Extract the [X, Y] coordinate from the center of the cell holding the provided text.  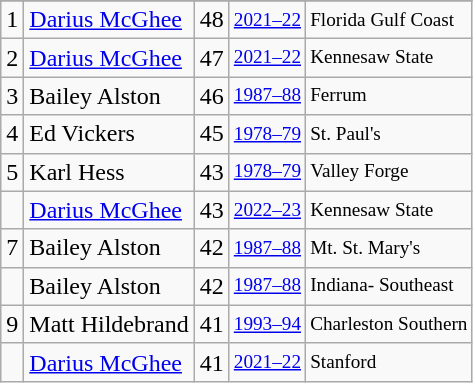
9 [12, 324]
1993–94 [267, 324]
Mt. St. Mary's [389, 248]
45 [212, 134]
Valley Forge [389, 172]
4 [12, 134]
Indiana- Southeast [389, 286]
Charleston Southern [389, 324]
Stanford [389, 362]
5 [12, 172]
Ed Vickers [109, 134]
3 [12, 96]
2022–23 [267, 210]
2 [12, 58]
46 [212, 96]
St. Paul's [389, 134]
Florida Gulf Coast [389, 20]
48 [212, 20]
1 [12, 20]
Ferrum [389, 96]
Matt Hildebrand [109, 324]
7 [12, 248]
Karl Hess [109, 172]
47 [212, 58]
